Extract the (X, Y) coordinate from the center of the cell holding the provided text.  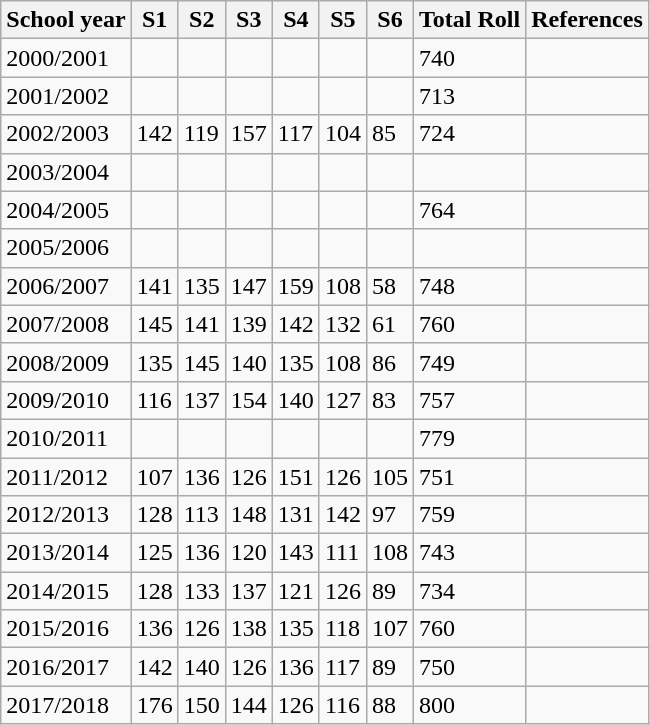
85 (390, 134)
2010/2011 (66, 438)
83 (390, 400)
138 (248, 629)
125 (154, 553)
88 (390, 705)
148 (248, 515)
157 (248, 134)
743 (470, 553)
139 (248, 324)
118 (342, 629)
2007/2008 (66, 324)
154 (248, 400)
2013/2014 (66, 553)
724 (470, 134)
151 (296, 477)
748 (470, 286)
2002/2003 (66, 134)
S3 (248, 20)
2015/2016 (66, 629)
800 (470, 705)
58 (390, 286)
757 (470, 400)
749 (470, 362)
S6 (390, 20)
764 (470, 210)
132 (342, 324)
147 (248, 286)
740 (470, 58)
2000/2001 (66, 58)
School year (66, 20)
2011/2012 (66, 477)
111 (342, 553)
61 (390, 324)
131 (296, 515)
133 (202, 591)
References (588, 20)
779 (470, 438)
104 (342, 134)
119 (202, 134)
86 (390, 362)
S2 (202, 20)
734 (470, 591)
2008/2009 (66, 362)
105 (390, 477)
176 (154, 705)
Total Roll (470, 20)
2006/2007 (66, 286)
2012/2013 (66, 515)
2017/2018 (66, 705)
713 (470, 96)
S4 (296, 20)
750 (470, 667)
S5 (342, 20)
2005/2006 (66, 248)
127 (342, 400)
2016/2017 (66, 667)
2009/2010 (66, 400)
759 (470, 515)
2004/2005 (66, 210)
159 (296, 286)
121 (296, 591)
2014/2015 (66, 591)
751 (470, 477)
2001/2002 (66, 96)
2003/2004 (66, 172)
143 (296, 553)
113 (202, 515)
144 (248, 705)
120 (248, 553)
150 (202, 705)
S1 (154, 20)
97 (390, 515)
